Find where the given text appears and provide that cell's center as [x, y] coordinate. 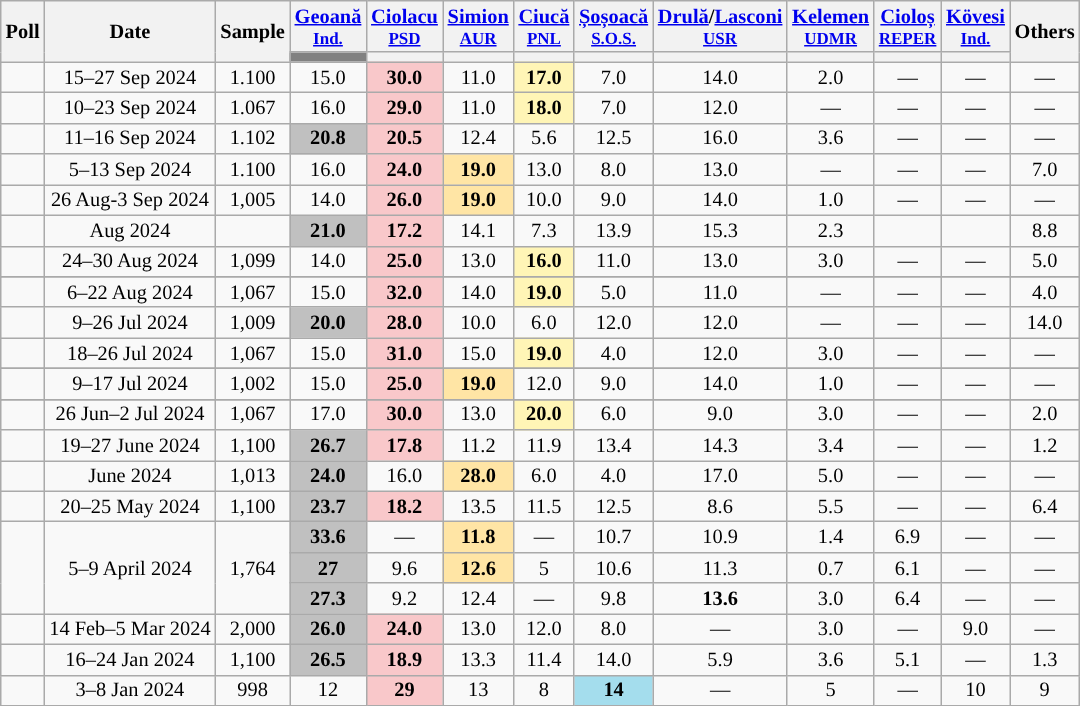
20–25 May 2024 [130, 506]
26 Jun–2 Jul 2024 [130, 414]
2.3 [830, 230]
24–30 Aug 2024 [130, 262]
17.8 [404, 446]
1,099 [252, 262]
5–9 April 2024 [130, 568]
Drulă/LasconiUSR [720, 26]
9–17 Jul 2024 [130, 384]
26.7 [328, 446]
20.8 [328, 138]
9.6 [404, 568]
5.5 [830, 506]
29 [404, 690]
1.102 [252, 138]
1.2 [1045, 446]
11.4 [544, 660]
Poll [23, 30]
12.6 [478, 568]
18.0 [544, 108]
6–22 Aug 2024 [130, 292]
5–13 Sep 2024 [130, 170]
14.1 [478, 230]
23.7 [328, 506]
27 [328, 568]
ȘoșoacăS.O.S. [614, 26]
13.9 [614, 230]
5.1 [908, 660]
33.6 [328, 538]
1,764 [252, 568]
1.067 [252, 108]
10.6 [614, 568]
9–26 Jul 2024 [130, 322]
1,002 [252, 384]
13 [478, 690]
GeoanăInd. [328, 26]
15–27 Sep 2024 [130, 78]
June 2024 [130, 476]
Date [130, 30]
6.9 [908, 538]
KelemenUDMR [830, 26]
11.3 [720, 568]
18.9 [404, 660]
1.3 [1045, 660]
11.9 [544, 446]
SimionAUR [478, 26]
8.8 [1045, 230]
13.6 [720, 598]
CiucăPNL [544, 26]
1,013 [252, 476]
7.3 [544, 230]
CiolacuPSD [404, 26]
29.0 [404, 108]
9.8 [614, 598]
998 [252, 690]
0.7 [830, 568]
27.3 [328, 598]
17.2 [404, 230]
13.3 [478, 660]
26.5 [328, 660]
3–8 Jan 2024 [130, 690]
16–24 Jan 2024 [130, 660]
8 [544, 690]
5.9 [720, 660]
18–26 Jul 2024 [130, 354]
2,000 [252, 628]
20.5 [404, 138]
KövesiInd. [976, 26]
3.4 [830, 446]
11.8 [478, 538]
CioloșREPER [908, 26]
1,005 [252, 200]
1.4 [830, 538]
10.9 [720, 538]
11.2 [478, 446]
10–23 Sep 2024 [130, 108]
Others [1045, 30]
11.5 [544, 506]
31.0 [404, 354]
11–16 Sep 2024 [130, 138]
18.2 [404, 506]
9.2 [404, 598]
12 [328, 690]
5.6 [544, 138]
8.6 [720, 506]
14.3 [720, 446]
21.0 [328, 230]
Sample [252, 30]
10 [976, 690]
14 [614, 690]
19–27 June 2024 [130, 446]
14 Feb–5 Mar 2024 [130, 628]
10.7 [614, 538]
1,009 [252, 322]
13.4 [614, 446]
6.1 [908, 568]
15.3 [720, 230]
Aug 2024 [130, 230]
9 [1045, 690]
32.0 [404, 292]
26 Aug-3 Sep 2024 [130, 200]
13.5 [478, 506]
